For the text-containing cell, return its midpoint in (x, y) coordinate format. 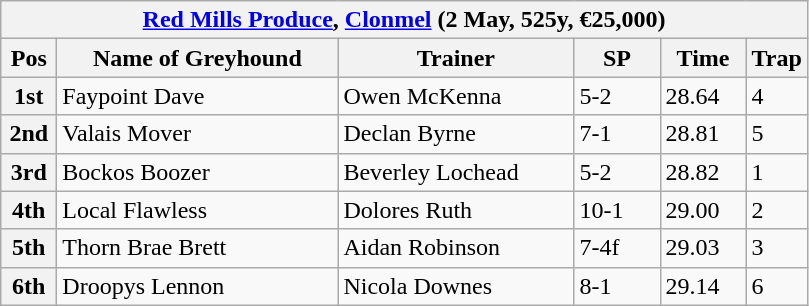
5th (29, 248)
Bockos Boozer (198, 172)
Name of Greyhound (198, 58)
Trainer (456, 58)
2 (776, 210)
Valais Mover (198, 134)
SP (617, 58)
28.64 (703, 96)
28.82 (703, 172)
Pos (29, 58)
Red Mills Produce, Clonmel (2 May, 525y, €25,000) (404, 20)
Owen McKenna (456, 96)
5 (776, 134)
Beverley Lochead (456, 172)
7-4f (617, 248)
29.14 (703, 286)
Local Flawless (198, 210)
3rd (29, 172)
Trap (776, 58)
Thorn Brae Brett (198, 248)
8-1 (617, 286)
4th (29, 210)
29.03 (703, 248)
6 (776, 286)
Faypoint Dave (198, 96)
Nicola Downes (456, 286)
10-1 (617, 210)
Dolores Ruth (456, 210)
4 (776, 96)
6th (29, 286)
Aidan Robinson (456, 248)
Declan Byrne (456, 134)
3 (776, 248)
28.81 (703, 134)
7-1 (617, 134)
1st (29, 96)
Time (703, 58)
2nd (29, 134)
1 (776, 172)
29.00 (703, 210)
Droopys Lennon (198, 286)
